Find where the given text appears and provide that cell's center as [x, y] coordinate. 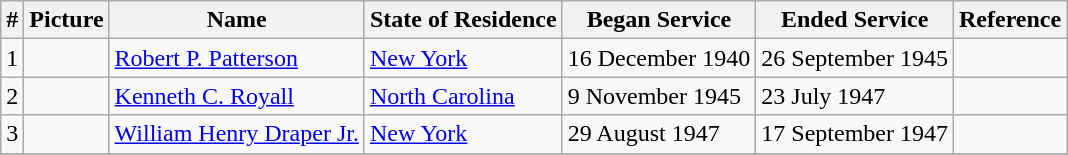
26 September 1945 [855, 58]
North Carolina [463, 96]
Reference [1010, 20]
29 August 1947 [659, 134]
3 [12, 134]
Picture [66, 20]
Ended Service [855, 20]
# [12, 20]
Began Service [659, 20]
State of Residence [463, 20]
9 November 1945 [659, 96]
Robert P. Patterson [236, 58]
Kenneth C. Royall [236, 96]
16 December 1940 [659, 58]
1 [12, 58]
Name [236, 20]
2 [12, 96]
17 September 1947 [855, 134]
23 July 1947 [855, 96]
William Henry Draper Jr. [236, 134]
